Scan for the cell matching the given text and deliver its [X, Y] coordinate at center. 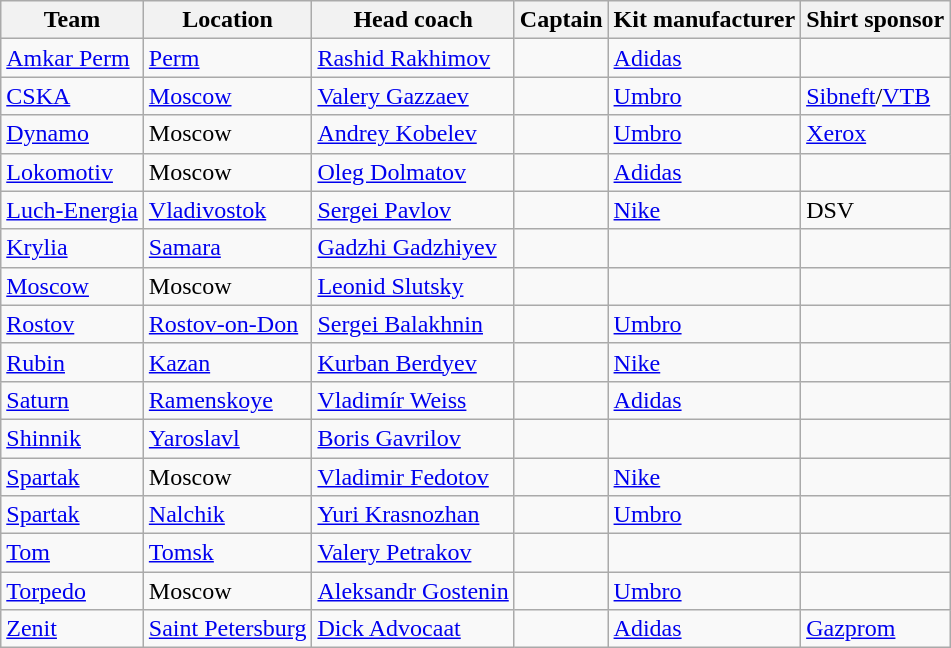
Tom [72, 553]
Sergei Balakhnin [413, 324]
DSV [876, 210]
Gadzhi Gadzhiyev [413, 248]
Luch-Energia [72, 210]
Rostov [72, 324]
Zenit [72, 629]
Captain [561, 20]
Gazprom [876, 629]
Lokomotiv [72, 172]
Shinnik [72, 438]
Rashid Rakhimov [413, 58]
Head coach [413, 20]
Team [72, 20]
Amkar Perm [72, 58]
Rostov-on-Don [228, 324]
Yuri Krasnozhan [413, 515]
Vladimir Fedotov [413, 477]
Nalchik [228, 515]
Xerox [876, 134]
Leonid Slutsky [413, 286]
CSKA [72, 96]
Kurban Berdyev [413, 362]
Saint Petersburg [228, 629]
Yaroslavl [228, 438]
Tomsk [228, 553]
Valery Petrakov [413, 553]
Andrey Kobelev [413, 134]
Kit manufacturer [704, 20]
Samara [228, 248]
Shirt sponsor [876, 20]
Valery Gazzaev [413, 96]
Aleksandr Gostenin [413, 591]
Dick Advocaat [413, 629]
Sergei Pavlov [413, 210]
Saturn [72, 400]
Location [228, 20]
Vladimír Weiss [413, 400]
Perm [228, 58]
Krylia [72, 248]
Oleg Dolmatov [413, 172]
Rubin [72, 362]
Sibneft/VTB [876, 96]
Ramenskoye [228, 400]
Vladivostok [228, 210]
Boris Gavrilov [413, 438]
Kazan [228, 362]
Dynamo [72, 134]
Torpedo [72, 591]
